Detect which cell encompasses the target text, then output its [x, y] center coordinate. 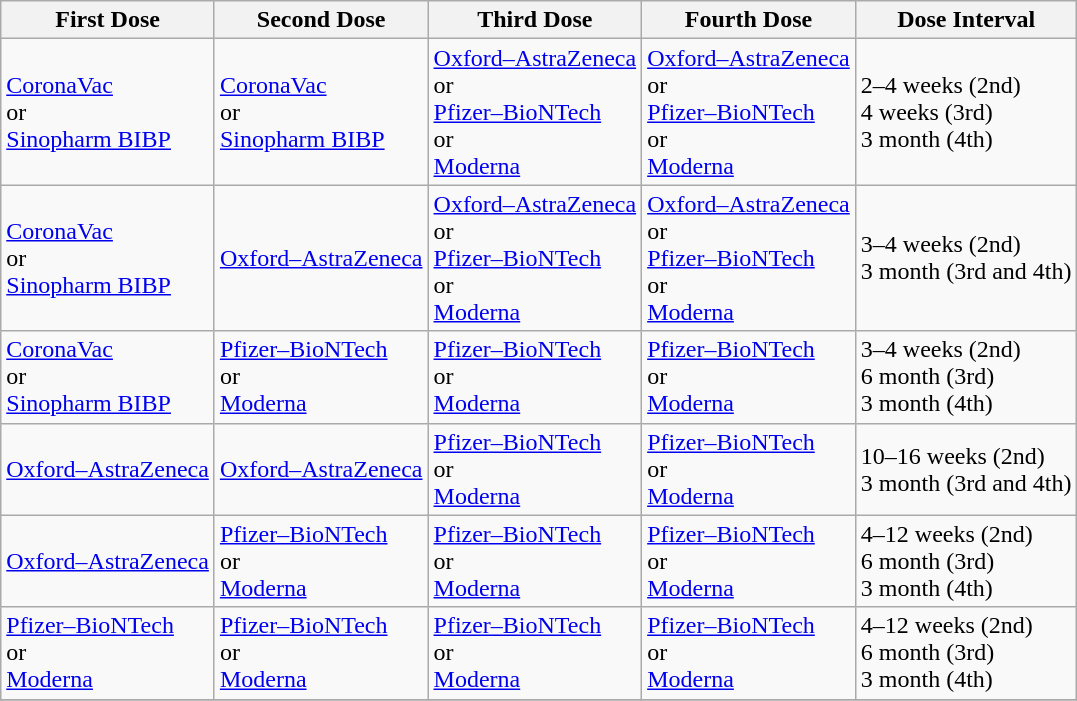
Dose Interval [966, 20]
Third Dose [535, 20]
2–4 weeks (2nd)4 weeks (3rd)3 month (4th) [966, 112]
First Dose [108, 20]
Fourth Dose [749, 20]
3–4 weeks (2nd)3 month (3rd and 4th) [966, 258]
10–16 weeks (2nd)3 month (3rd and 4th) [966, 469]
3–4 weeks (2nd)6 month (3rd)3 month (4th) [966, 377]
Second Dose [321, 20]
